For the text-containing cell, return its midpoint in [X, Y] coordinate format. 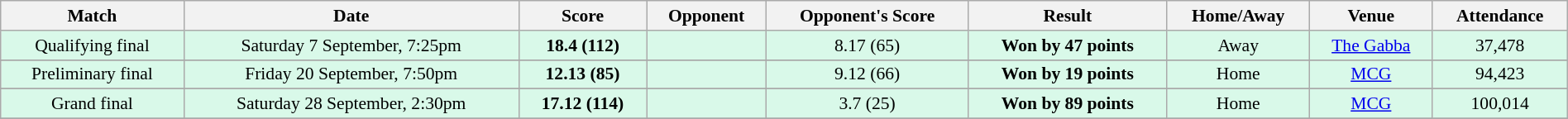
8.17 (65) [867, 45]
Saturday 28 September, 2:30pm [351, 104]
18.4 (112) [582, 45]
Saturday 7 September, 7:25pm [351, 45]
The Gabba [1371, 45]
Venue [1371, 16]
Won by 89 points [1068, 104]
9.12 (66) [867, 74]
Qualifying final [93, 45]
Grand final [93, 104]
Friday 20 September, 7:50pm [351, 74]
Attendance [1500, 16]
Preliminary final [93, 74]
Opponent's Score [867, 16]
94,423 [1500, 74]
Result [1068, 16]
100,014 [1500, 104]
Won by 47 points [1068, 45]
37,478 [1500, 45]
17.12 (114) [582, 104]
Opponent [706, 16]
Won by 19 points [1068, 74]
Match [93, 16]
3.7 (25) [867, 104]
Away [1239, 45]
12.13 (85) [582, 74]
Date [351, 16]
Home/Away [1239, 16]
Score [582, 16]
